Pinpoint the cell where the given text exists, returning its [X, Y] midpoint coordinate. 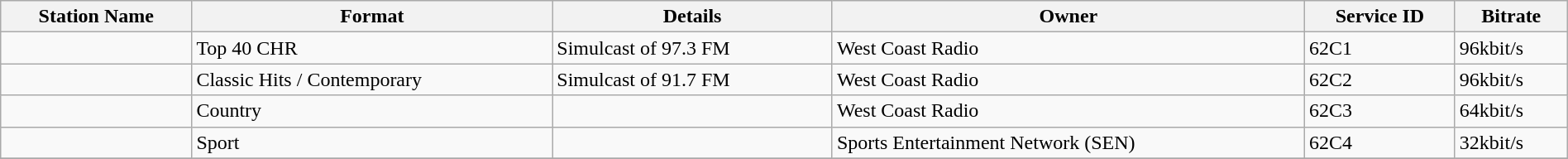
62C4 [1379, 142]
Owner [1068, 17]
Station Name [96, 17]
64kbit/s [1511, 111]
Sport [372, 142]
Sports Entertainment Network (SEN) [1068, 142]
Country [372, 111]
Simulcast of 91.7 FM [693, 79]
62C3 [1379, 111]
Format [372, 17]
Top 40 CHR [372, 48]
62C1 [1379, 48]
Classic Hits / Contemporary [372, 79]
Details [693, 17]
Service ID [1379, 17]
Simulcast of 97.3 FM [693, 48]
32kbit/s [1511, 142]
62C2 [1379, 79]
Bitrate [1511, 17]
